Determine the (x, y) coordinate at the center of the cell enclosing the given text.  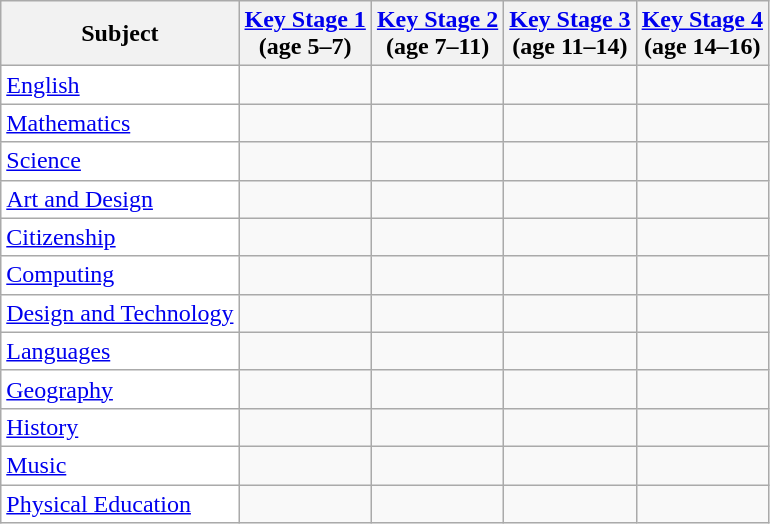
Key Stage 1(age 5–7) (305, 34)
Computing (120, 275)
Art and Design (120, 199)
Citizenship (120, 237)
Key Stage 3(age 11–14) (570, 34)
Mathematics (120, 123)
Languages (120, 351)
English (120, 85)
Geography (120, 389)
Music (120, 465)
Key Stage 4(age 14–16) (702, 34)
Science (120, 161)
Design and Technology (120, 313)
History (120, 427)
Physical Education (120, 503)
Subject (120, 34)
Key Stage 2(age 7–11) (437, 34)
